Find where the given text appears and provide that cell's center as [x, y] coordinate. 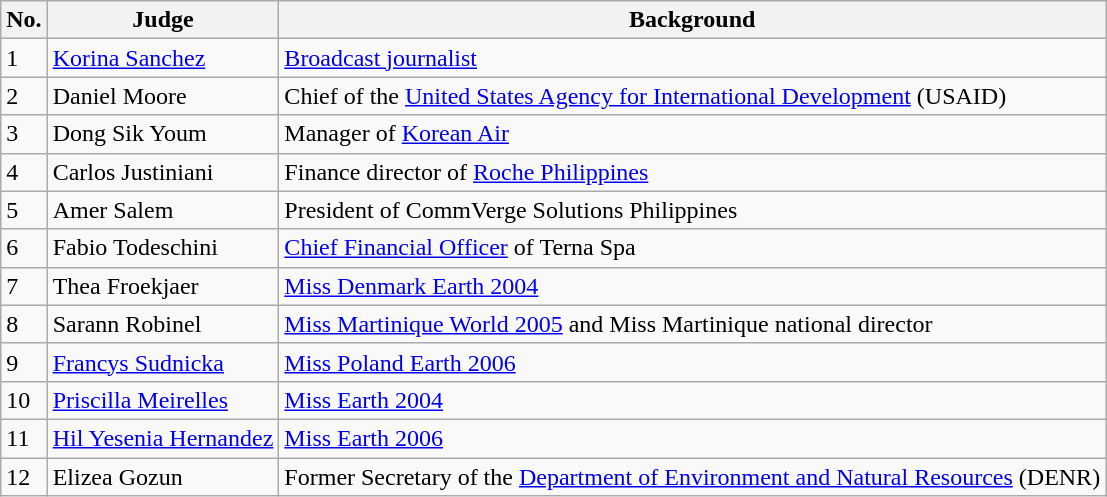
1 [24, 58]
Chief of the United States Agency for International Development (USAID) [692, 96]
Miss Poland Earth 2006 [692, 362]
Miss Denmark Earth 2004 [692, 286]
Background [692, 20]
8 [24, 324]
Miss Earth 2004 [692, 400]
Dong Sik Youm [163, 134]
Former Secretary of the Department of Environment and Natural Resources (DENR) [692, 477]
9 [24, 362]
7 [24, 286]
Broadcast journalist [692, 58]
6 [24, 248]
Daniel Moore [163, 96]
Thea Froekjaer [163, 286]
Judge [163, 20]
2 [24, 96]
No. [24, 20]
11 [24, 438]
Amer Salem [163, 210]
Francys Sudnicka [163, 362]
President of CommVerge Solutions Philippines [692, 210]
Chief Financial Officer of Terna Spa [692, 248]
Carlos Justiniani [163, 172]
10 [24, 400]
Finance director of Roche Philippines [692, 172]
Manager of Korean Air [692, 134]
5 [24, 210]
Miss Earth 2006 [692, 438]
Elizea Gozun [163, 477]
Hil Yesenia Hernandez [163, 438]
Miss Martinique World 2005 and Miss Martinique national director [692, 324]
Priscilla Meirelles [163, 400]
Sarann Robinel [163, 324]
Korina Sanchez [163, 58]
12 [24, 477]
3 [24, 134]
Fabio Todeschini [163, 248]
4 [24, 172]
